Return the [X, Y] coordinate for the center point of the cell that contains the specified text.  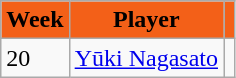
Player [146, 20]
Week [35, 20]
20 [35, 58]
Yūki Nagasato [146, 58]
